Capture the cell that displays the provided text and extract its [x, y] central coordinate. 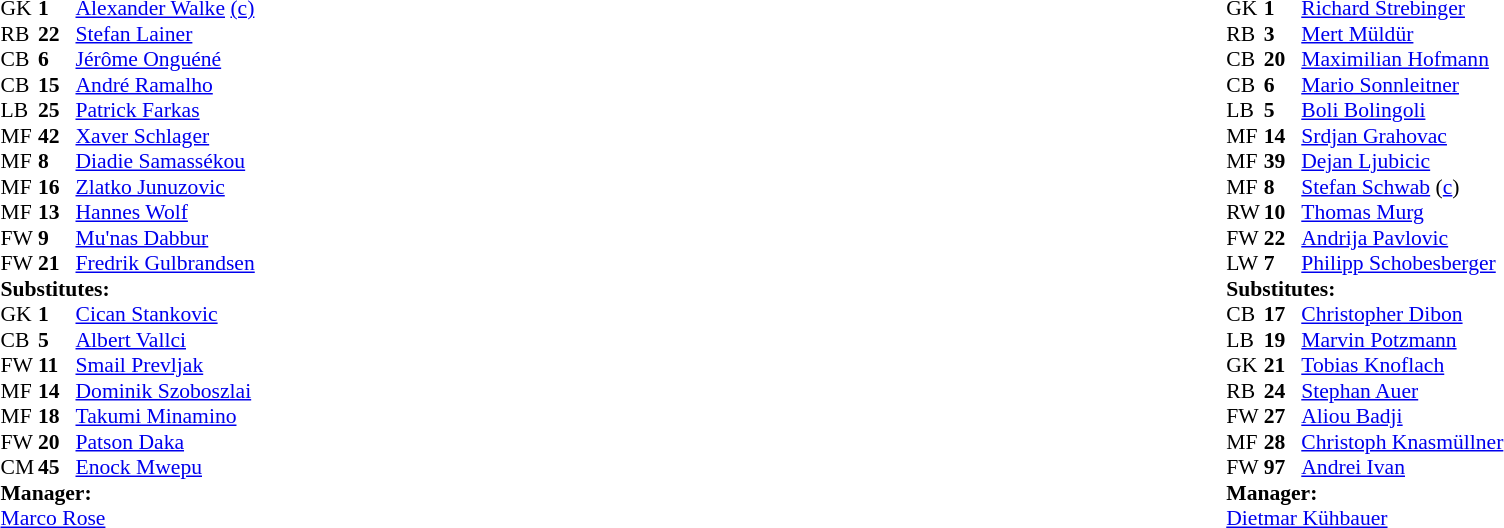
Maximilian Hofmann [1402, 59]
Patson Daka [166, 442]
RW [1245, 213]
Christoph Knasmüllner [1402, 442]
Takumi Minamino [166, 417]
Srdjan Grahovac [1402, 136]
Stefan Schwab (c) [1402, 187]
Marvin Potzmann [1402, 340]
18 [57, 417]
11 [57, 365]
Patrick Farkas [166, 111]
Thomas Murg [1402, 213]
Andrei Ivan [1402, 467]
Enock Mwepu [166, 467]
97 [1283, 467]
Christopher Dibon [1402, 315]
Mert Müldür [1402, 34]
13 [57, 213]
42 [57, 136]
28 [1283, 442]
André Ramalho [166, 85]
Jérôme Onguéné [166, 59]
Mario Sonnleitner [1402, 85]
Xaver Schlager [166, 136]
Boli Bolingoli [1402, 111]
27 [1283, 417]
24 [1283, 391]
Tobias Knoflach [1402, 365]
45 [57, 467]
1 [57, 315]
3 [1283, 34]
Mu'nas Dabbur [166, 238]
Zlatko Junuzovic [166, 187]
25 [57, 111]
39 [1283, 161]
Philipp Schobesberger [1402, 263]
Andrija Pavlovic [1402, 238]
Cican Stankovic [166, 315]
19 [1283, 340]
9 [57, 238]
LW [1245, 263]
Smail Prevljak [166, 365]
15 [57, 85]
Stefan Lainer [166, 34]
Dejan Ljubicic [1402, 161]
17 [1283, 315]
Dominik Szoboszlai [166, 391]
Fredrik Gulbrandsen [166, 263]
7 [1283, 263]
Hannes Wolf [166, 213]
Diadie Samassékou [166, 161]
Aliou Badji [1402, 417]
16 [57, 187]
10 [1283, 213]
Albert Vallci [166, 340]
Stephan Auer [1402, 391]
CM [19, 467]
